Provide the (X, Y) coordinate of the cell's center where the given text is located.  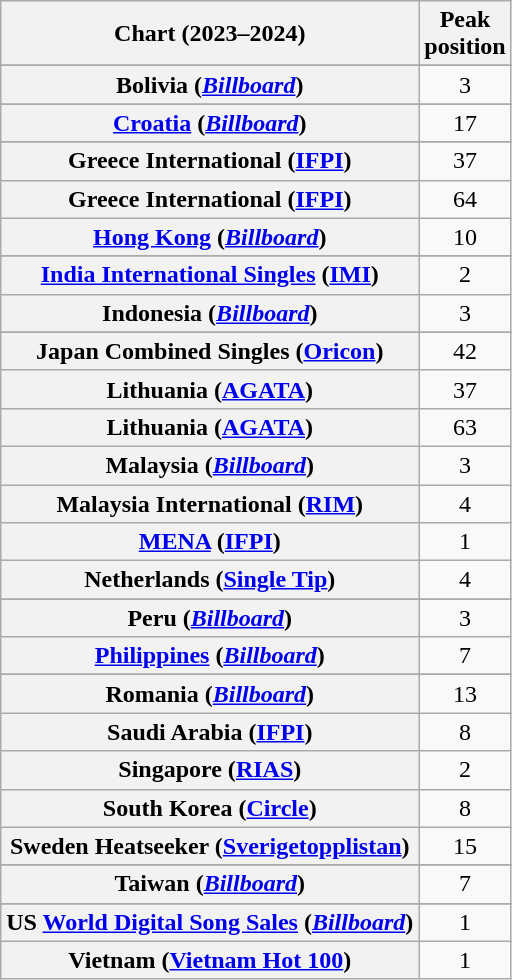
Peakposition (465, 34)
Japan Combined Singles (Oricon) (210, 351)
15 (465, 846)
Chart (2023–2024) (210, 34)
Philippines (Billboard) (210, 656)
Saudi Arabia (IFPI) (210, 732)
Netherlands (Single Tip) (210, 580)
MENA (IFPI) (210, 542)
Malaysia (Billboard) (210, 465)
Taiwan (Billboard) (210, 884)
Hong Kong (Billboard) (210, 237)
Croatia (Billboard) (210, 123)
Singapore (RIAS) (210, 770)
Sweden Heatseeker (Sverigetopplistan) (210, 846)
63 (465, 427)
10 (465, 237)
13 (465, 694)
South Korea (Circle) (210, 808)
India International Singles (IMI) (210, 275)
Peru (Billboard) (210, 618)
Bolivia (Billboard) (210, 85)
Vietnam (Vietnam Hot 100) (210, 960)
17 (465, 123)
64 (465, 199)
42 (465, 351)
Romania (Billboard) (210, 694)
US World Digital Song Sales (Billboard) (210, 922)
Indonesia (Billboard) (210, 313)
Malaysia International (RIM) (210, 503)
